Capture the cell that displays the provided text and extract its (X, Y) central coordinate. 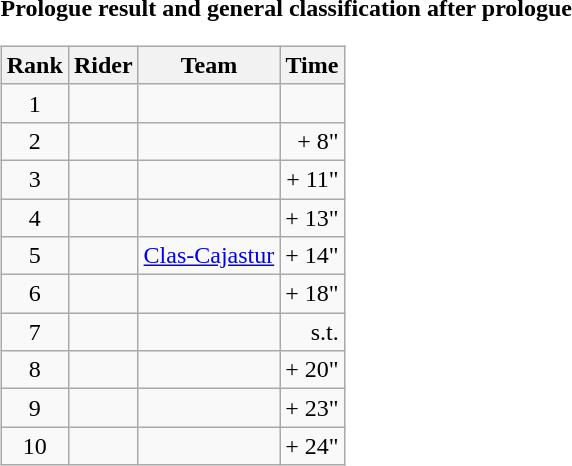
+ 24" (312, 446)
s.t. (312, 332)
+ 13" (312, 217)
Team (209, 65)
1 (34, 103)
+ 14" (312, 256)
5 (34, 256)
Clas-Cajastur (209, 256)
Time (312, 65)
4 (34, 217)
+ 23" (312, 408)
Rider (103, 65)
+ 20" (312, 370)
8 (34, 370)
+ 8" (312, 141)
3 (34, 179)
+ 18" (312, 294)
9 (34, 408)
6 (34, 294)
10 (34, 446)
Rank (34, 65)
7 (34, 332)
+ 11" (312, 179)
2 (34, 141)
